Locate the cell with the specified text and output its (x, y) center coordinate. 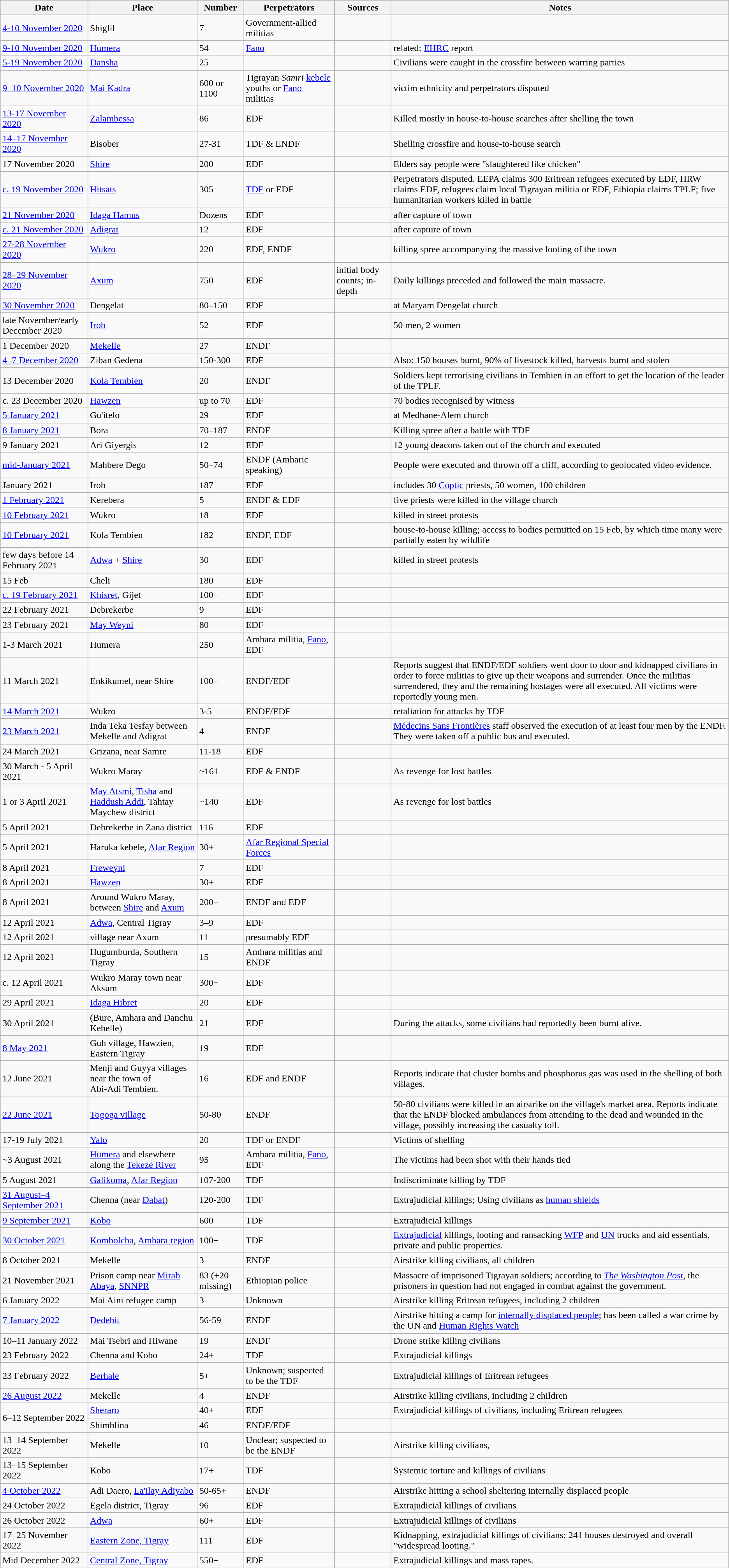
300+ (220, 983)
1 December 2020 (44, 346)
Afar Regional Special Forces (289, 847)
Menji and Guyya villages near the town ofAbi-Adi Tembien. (143, 1079)
late November/early December 2020 (44, 325)
12 June 2021 (44, 1079)
Mai Tsebri and Hiwane (143, 1341)
People were executed and thrown off a cliff, according to geolocated video evidence. (560, 465)
Guh village, Hawzien, Eastern Tigray (143, 1048)
Sheraro (143, 1410)
Killing spree after a battle with TDF (560, 430)
17–25 November 2022 (44, 1540)
Wukro Maray (143, 772)
Adwa + Shire (143, 560)
21 (220, 1023)
180 (220, 580)
24 March 2021 (44, 751)
9 (220, 610)
4-10 November 2020 (44, 28)
Airstrike killing civilians, all children (560, 1260)
Unknown; suspected to be the TDF (289, 1376)
Adigrat (143, 229)
killing spree accompanying the massive looting of the town (560, 249)
5-19 November 2020 (44, 63)
Date (44, 8)
4–7 December 2020 (44, 360)
23 February 2021 (44, 625)
24+ (220, 1355)
Togoga village (143, 1114)
10–11 January 2022 (44, 1341)
Indiscriminate killing by TDF (560, 1180)
Daily killings preceded and followed the main massacre. (560, 280)
Freweyni (143, 867)
ENDF, EDF (289, 535)
Chenna and Kobo (143, 1355)
Mai Kadra (143, 88)
Kerebera (143, 500)
May Weyni (143, 625)
Shiglil (143, 28)
30 March - 5 April 2021 (44, 772)
220 (220, 249)
Mahbere Dego (143, 465)
Government-allied militias (289, 28)
Kombolcha, Amhara region (143, 1240)
Shire (143, 164)
13-17 November 2020 (44, 118)
120-200 (220, 1200)
1-3 March 2021 (44, 645)
Extrajudicial killings, looting and ransacking WFP and UN trucks and aid essentials, private and public properties. (560, 1240)
TDF or EDF (289, 189)
31 August–4 September 2021 (44, 1200)
Airstrike killing Eritrean refugees, including 2 children (560, 1301)
Axum (143, 280)
c. 23 December 2020 (44, 401)
Extrajudicial killings and mass rapes. (560, 1560)
550+ (220, 1560)
250 (220, 645)
Systemic torture and killings of civilians (560, 1471)
TDF or ENDF (289, 1140)
Wukro Maray town near Aksum (143, 983)
Airstrike killing civilians, (560, 1445)
Bisober (143, 144)
8 May 2021 (44, 1048)
victim ethnicity and perpetrators disputed (560, 88)
Mid December 2022 (44, 1560)
70–187 (220, 430)
~140 (220, 802)
Shelling crossfire and house-to-house search (560, 144)
includes 30 Coptic priests, 50 women, 100 children (560, 485)
14 March 2021 (44, 711)
600 (220, 1220)
Around Wukro Maray, between Shire and Axum (143, 902)
EDF and ENDF (289, 1079)
83 (+20 missing) (220, 1280)
Drone strike killing civilians (560, 1341)
5+ (220, 1376)
50-80 (220, 1114)
Gu'itelo (143, 415)
During the attacks, some civilians had reportedly been burnt alive. (560, 1023)
3-5 (220, 711)
Adwa (143, 1520)
mid-January 2021 (44, 465)
Ari Giyergis (143, 445)
80 (220, 625)
600 or 1100 (220, 88)
6 January 2022 (44, 1301)
Central Zone, Tigray (143, 1560)
30 October 2021 (44, 1240)
70 bodies recognised by witness (560, 401)
Dozens (220, 214)
The victims had been shot with their hands tied (560, 1160)
13–14 September 2022 (44, 1445)
Ethiopian police (289, 1280)
at Medhane-Alem church (560, 415)
Prison camp near Mirab Abaya, SNNPR (143, 1280)
Berhale (143, 1376)
25 (220, 63)
Airstrike killing civilians, including 2 children (560, 1396)
c. 21 November 2020 (44, 229)
24 October 2022 (44, 1505)
50–74 (220, 465)
150-300 (220, 360)
five priests were killed in the village church (560, 500)
52 (220, 325)
15 Feb (44, 580)
6–12 September 2022 (44, 1418)
27 (220, 346)
4 October 2022 (44, 1491)
80–150 (220, 306)
Airstrike hitting a camp for internally displaced people; has been called a war crime by the UN and Human Rights Watch (560, 1320)
Debrekerbe in Zana district (143, 827)
29 April 2021 (44, 1003)
retaliation for attacks by TDF (560, 711)
22 June 2021 (44, 1114)
1 or 3 April 2021 (44, 802)
Tigrayan Samri kebele youths or Fano militias (289, 88)
Elders say people were "slaughtered like chicken" (560, 164)
23 March 2021 (44, 731)
Reports indicate that cluster bombs and phosphorus gas was used in the shelling of both villages. (560, 1079)
Eastern Zone, Tigray (143, 1540)
c. 19 November 2020 (44, 189)
Khisret, Gijet (143, 595)
Civilians were caught in the crossfire between warring parties (560, 63)
Perpetrators (289, 8)
5 August 2021 (44, 1180)
up to 70 (220, 401)
~161 (220, 772)
5 (220, 500)
Amhara militias and ENDF (289, 958)
Also: 150 houses burnt, 90% of livestock killed, harvests burnt and stolen (560, 360)
107-200 (220, 1180)
1 February 2021 (44, 500)
Egela district, Tigray (143, 1505)
12 young deacons taken out of the church and executed (560, 445)
village near Axum (143, 937)
21 November 2021 (44, 1280)
(Bure, Amhara and Danchu Kebelle) (143, 1023)
14–17 November 2020 (44, 144)
7 January 2022 (44, 1320)
Victims of shelling (560, 1140)
30 (220, 560)
187 (220, 485)
95 (220, 1160)
Airstrike hitting a school sheltering internally displaced people (560, 1491)
Fano (289, 48)
Dengelat (143, 306)
3–9 (220, 922)
May Atsmi, Tisha and Haddush Addi, Tahtay Maychew district (143, 802)
26 August 2022 (44, 1396)
Debrekerbe (143, 610)
Sources (363, 8)
Dedebit (143, 1320)
EDF & ENDF (289, 772)
9–10 November 2020 (44, 88)
EDF, ENDF (289, 249)
Hitsats (143, 189)
5 January 2021 (44, 415)
17 November 2020 (44, 164)
28–29 November 2020 (44, 280)
Dansha (143, 63)
10 (220, 1445)
Notes (560, 8)
Number (220, 8)
Extrajudicial killings; Using civilians as human shields (560, 1200)
46 (220, 1425)
13 December 2020 (44, 381)
Médecins Sans Frontières staff observed the execution of at least four men by the ENDF. They were taken off a public bus and executed. (560, 731)
Galikoma, Afar Region (143, 1180)
26 October 2022 (44, 1520)
Mai Aini refugee camp (143, 1301)
9 January 2021 (44, 445)
~3 August 2021 (44, 1160)
18 (220, 515)
house-to-house killing; access to bodies permitted on 15 Feb, by which time many were partially eaten by wildlife (560, 535)
Haruka kebele, Afar Region (143, 847)
related: EHRC report (560, 48)
Grizana, near Samre (143, 751)
initial body counts; in-depth (363, 280)
c. 19 February 2021 (44, 595)
17+ (220, 1471)
9 September 2021 (44, 1220)
c. 12 April 2021 (44, 983)
8 October 2021 (44, 1260)
at Maryam Dengelat church (560, 306)
27-28 November 2020 (44, 249)
750 (220, 280)
50-65+ (220, 1491)
ENDF & EDF (289, 500)
182 (220, 535)
Place (143, 8)
16 (220, 1079)
Adi Daero, La'ilay Adiyabo (143, 1491)
11 March 2021 (44, 680)
Yalo (143, 1140)
9-10 November 2020 (44, 48)
116 (220, 827)
27-31 (220, 144)
50 men, 2 women (560, 325)
30 November 2020 (44, 306)
Kidnapping, extrajudicial killings of civilians; 241 houses destroyed and overall "widespread looting." (560, 1540)
22 February 2021 (44, 610)
Extrajudicial killings of Eritrean refugees (560, 1376)
ENDF and EDF (289, 902)
11-18 (220, 751)
29 (220, 415)
Idaga Hibret (143, 1003)
40+ (220, 1410)
ENDF (Amharic speaking) (289, 465)
96 (220, 1505)
30 April 2021 (44, 1023)
Bora (143, 430)
60+ (220, 1520)
200+ (220, 902)
21 November 2020 (44, 214)
Hugumburda, Southern Tigray (143, 958)
13–15 September 2022 (44, 1471)
Chenna (near Dabat) (143, 1200)
Killed mostly in house-to-house searches after shelling the town (560, 118)
TDF & ENDF (289, 144)
Adwa, Central Tigray (143, 922)
86 (220, 118)
17-19 July 2021 (44, 1140)
Inda Teka Tesfay between Mekelle and Adigrat (143, 731)
56-59 (220, 1320)
Idaga Hamus (143, 214)
Zalambessa (143, 118)
8 January 2021 (44, 430)
Unclear; suspected to be the ENDF (289, 1445)
January 2021 (44, 485)
Unknown (289, 1301)
15 (220, 958)
305 (220, 189)
Ziban Gedena (143, 360)
11 (220, 937)
Cheli (143, 580)
Humera and elsewhere along the Tekezé River (143, 1160)
Extrajudicial killings of civilians, including Eritrean refugees (560, 1410)
Enkikumel, near Shire (143, 680)
111 (220, 1540)
Shimblina (143, 1425)
few days before 14 February 2021 (44, 560)
200 (220, 164)
Soldiers kept terrorising civilians in Tembien in an effort to get the location of the leader of the TPLF. (560, 381)
54 (220, 48)
presumably EDF (289, 937)
